Detect which cell encompasses the target text, then output its [X, Y] center coordinate. 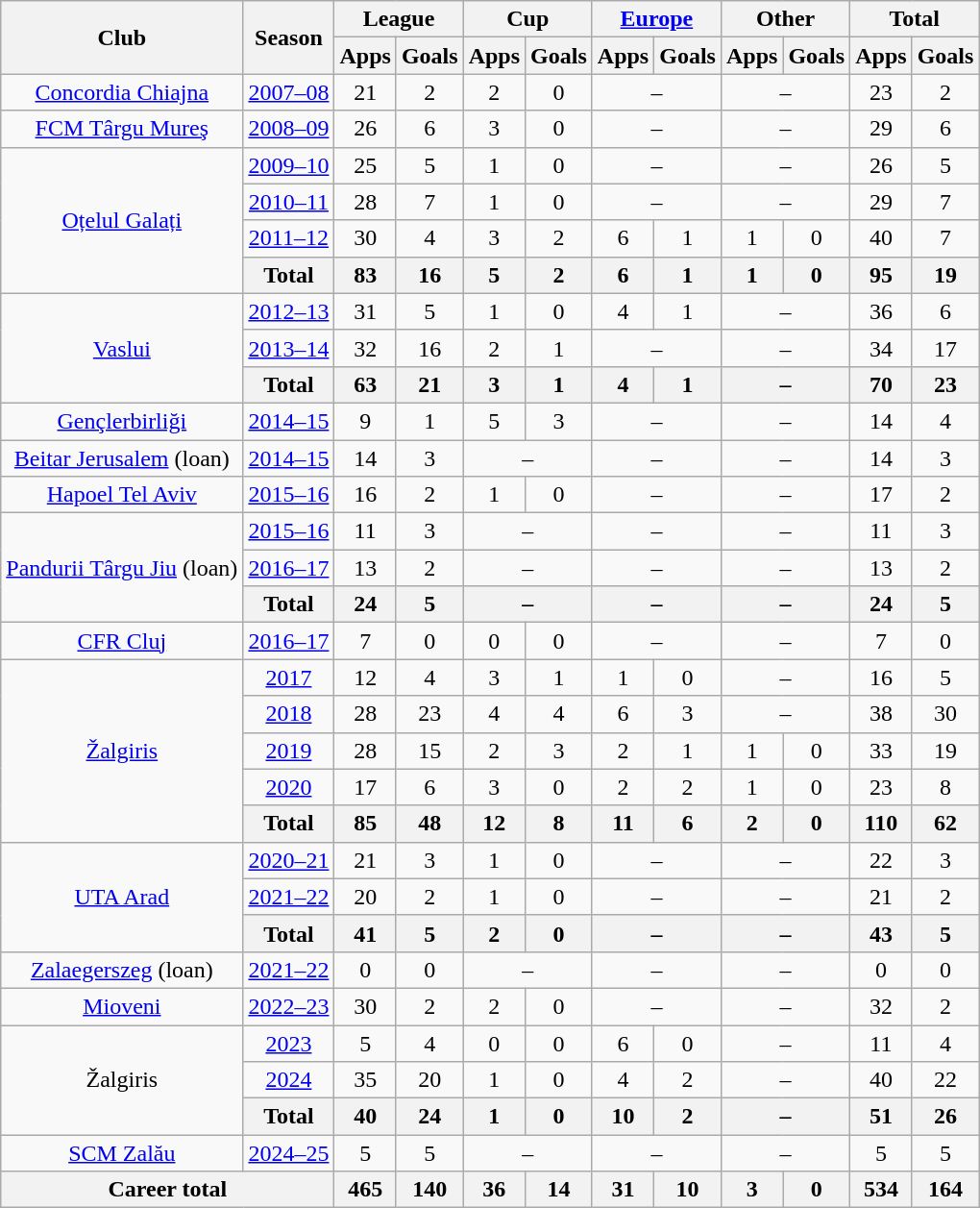
95 [881, 275]
2010–11 [288, 202]
51 [881, 1117]
Mioveni [122, 1006]
Pandurii Târgu Jiu (loan) [122, 568]
83 [365, 275]
SCM Zalău [122, 1153]
2020 [288, 787]
UTA Arad [122, 897]
Club [122, 37]
Career total [167, 1190]
465 [365, 1190]
2020–21 [288, 860]
2022–23 [288, 1006]
2023 [288, 1043]
Vaslui [122, 348]
34 [881, 348]
2012–13 [288, 311]
Concordia Chiajna [122, 92]
70 [881, 384]
41 [365, 933]
Gençlerbirliği [122, 421]
62 [945, 824]
Europe [656, 19]
Zalaegerszeg (loan) [122, 970]
2007–08 [288, 92]
2009–10 [288, 165]
Hapoel Tel Aviv [122, 495]
Oțelul Galați [122, 220]
15 [429, 751]
2011–12 [288, 238]
2017 [288, 678]
CFR Cluj [122, 641]
85 [365, 824]
FCM Târgu Mureş [122, 129]
2019 [288, 751]
2008–09 [288, 129]
48 [429, 824]
534 [881, 1190]
Season [288, 37]
2013–14 [288, 348]
Beitar Jerusalem (loan) [122, 458]
38 [881, 714]
Cup [527, 19]
63 [365, 384]
33 [881, 751]
2024 [288, 1080]
Other [785, 19]
9 [365, 421]
2018 [288, 714]
League [399, 19]
110 [881, 824]
35 [365, 1080]
43 [881, 933]
164 [945, 1190]
2024–25 [288, 1153]
25 [365, 165]
140 [429, 1190]
